Detect which cell encompasses the target text, then output its [X, Y] center coordinate. 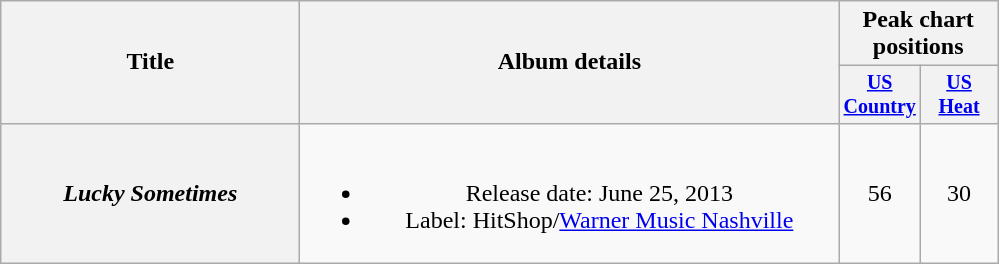
Album details [570, 62]
USHeat [960, 94]
Lucky Sometimes [150, 193]
30 [960, 193]
Peak chartpositions [918, 34]
Title [150, 62]
56 [880, 193]
US Country [880, 94]
Release date: June 25, 2013Label: HitShop/Warner Music Nashville [570, 193]
